Scan for the cell matching the given text and deliver its (x, y) coordinate at center. 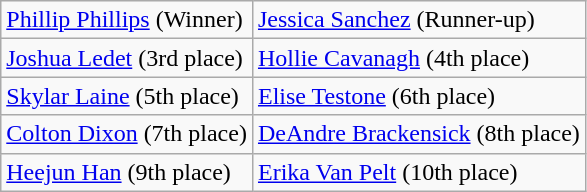
DeAndre Brackensick (8th place) (418, 134)
Hollie Cavanagh (4th place) (418, 58)
Elise Testone (6th place) (418, 96)
Skylar Laine (5th place) (127, 96)
Phillip Phillips (Winner) (127, 20)
Heejun Han (9th place) (127, 172)
Erika Van Pelt (10th place) (418, 172)
Colton Dixon (7th place) (127, 134)
Joshua Ledet (3rd place) (127, 58)
Jessica Sanchez (Runner-up) (418, 20)
